Determine the [X, Y] coordinate at the center of the cell enclosing the given text.  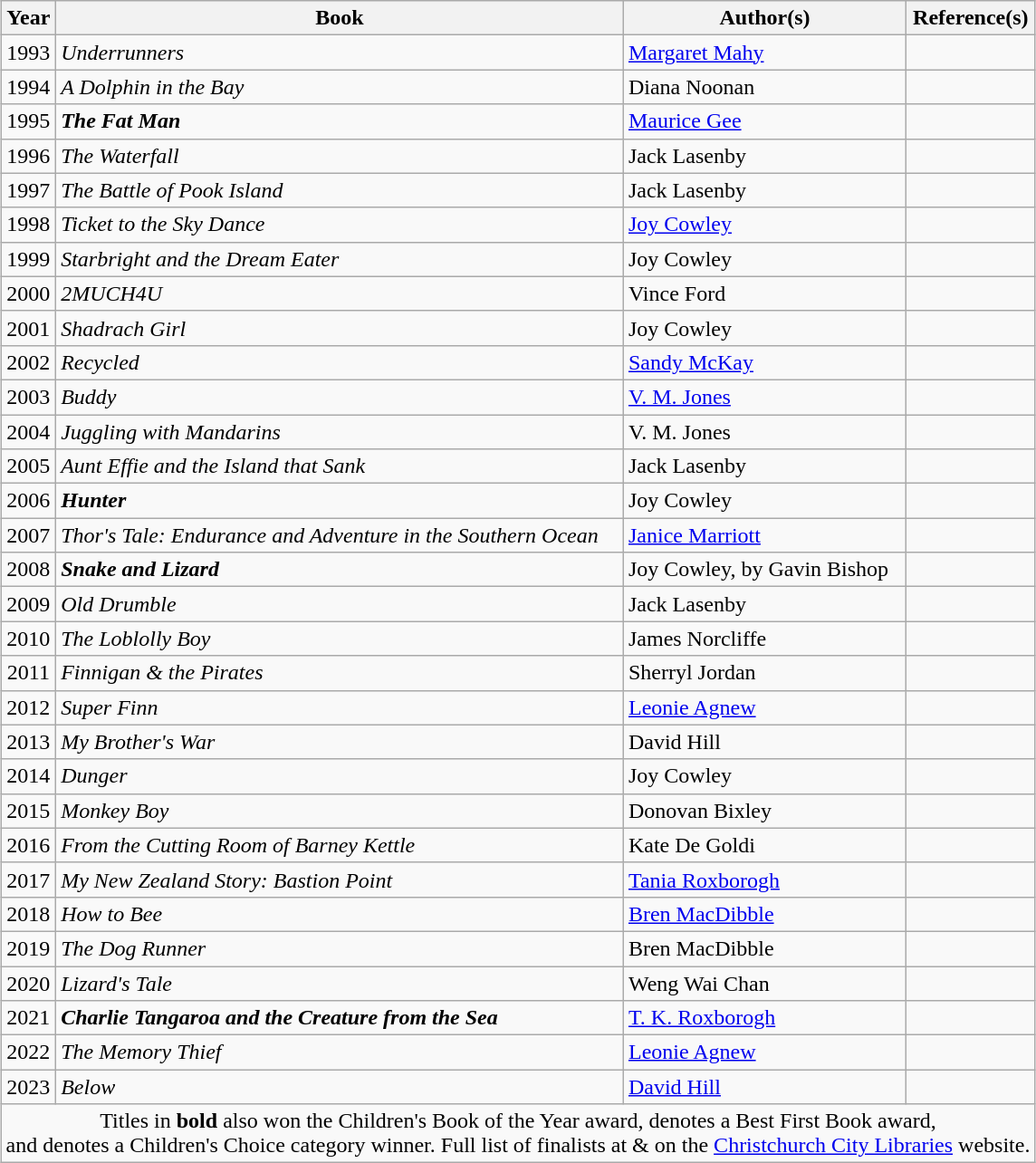
2016 [29, 845]
2001 [29, 328]
2020 [29, 983]
1996 [29, 156]
Weng Wai Chan [764, 983]
Thor's Tale: Endurance and Adventure in the Southern Ocean [341, 535]
Book [341, 18]
Aunt Effie and the Island that Sank [341, 466]
2012 [29, 707]
2022 [29, 1052]
The Waterfall [341, 156]
A Dolphin in the Bay [341, 87]
2021 [29, 1018]
Old Drumble [341, 604]
Buddy [341, 397]
2017 [29, 879]
1997 [29, 190]
1995 [29, 121]
How to Bee [341, 914]
Finnigan & the Pirates [341, 673]
Sherryl Jordan [764, 673]
2014 [29, 776]
1993 [29, 53]
Hunter [341, 501]
My New Zealand Story: Bastion Point [341, 879]
Margaret Mahy [764, 53]
2011 [29, 673]
1999 [29, 259]
2007 [29, 535]
Snake and Lizard [341, 570]
Recycled [341, 362]
Dunger [341, 776]
Lizard's Tale [341, 983]
2000 [29, 293]
2009 [29, 604]
Starbright and the Dream Eater [341, 259]
Tania Roxborogh [764, 879]
The Memory Thief [341, 1052]
Sandy McKay [764, 362]
2015 [29, 811]
Monkey Boy [341, 811]
Ticket to the Sky Dance [341, 225]
Diana Noonan [764, 87]
2013 [29, 742]
2008 [29, 570]
Joy Cowley, by Gavin Bishop [764, 570]
2006 [29, 501]
The Fat Man [341, 121]
Kate De Goldi [764, 845]
Underrunners [341, 53]
2003 [29, 397]
2MUCH4U [341, 293]
Vince Ford [764, 293]
Year [29, 18]
Janice Marriott [764, 535]
2002 [29, 362]
Shadrach Girl [341, 328]
2004 [29, 432]
T. K. Roxborogh [764, 1018]
1994 [29, 87]
My Brother's War [341, 742]
Super Finn [341, 707]
Below [341, 1087]
James Norcliffe [764, 639]
Author(s) [764, 18]
From the Cutting Room of Barney Kettle [341, 845]
Donovan Bixley [764, 811]
2019 [29, 948]
Charlie Tangaroa and the Creature from the Sea [341, 1018]
Reference(s) [971, 18]
2023 [29, 1087]
Maurice Gee [764, 121]
Juggling with Mandarins [341, 432]
1998 [29, 225]
The Battle of Pook Island [341, 190]
2005 [29, 466]
2010 [29, 639]
The Loblolly Boy [341, 639]
The Dog Runner [341, 948]
2018 [29, 914]
